Detect which cell encompasses the target text, then output its (X, Y) center coordinate. 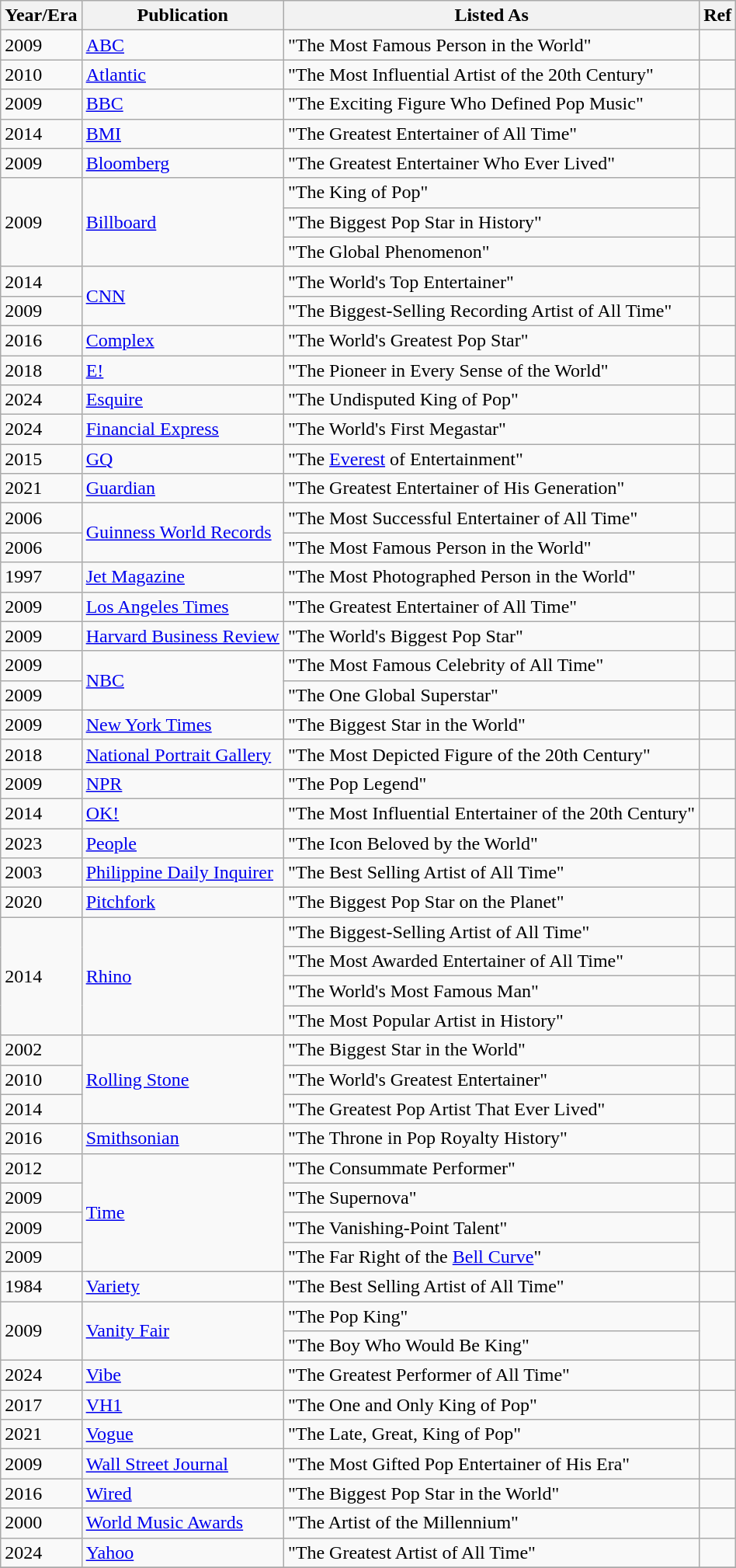
2003 (41, 873)
"The Most Influential Entertainer of the 20th Century" (491, 813)
"The World's Most Famous Man" (491, 991)
"The Icon Beloved by the World" (491, 843)
Atlantic (182, 75)
GQ (182, 459)
New York Times (182, 725)
"The World's Biggest Pop Star" (491, 636)
Harvard Business Review (182, 636)
Guinness World Records (182, 533)
"The Late, Great, King of Pop" (491, 1434)
"The Global Phenomenon" (491, 252)
"The Pioneer in Every Sense of the World" (491, 370)
"The King of Pop" (491, 193)
Variety (182, 1286)
Year/Era (41, 16)
"The Biggest-Selling Artist of All Time" (491, 932)
"The World's Greatest Entertainer" (491, 1080)
Los Angeles Times (182, 607)
2012 (41, 1168)
Guardian (182, 488)
2020 (41, 902)
Vanity Fair (182, 1331)
2023 (41, 843)
BMI (182, 134)
2000 (41, 1523)
Publication (182, 16)
Billboard (182, 222)
2002 (41, 1050)
"The Vanishing-Point Talent" (491, 1227)
"The Biggest Pop Star on the Planet" (491, 902)
"The World's Top Entertainer" (491, 281)
"The Exciting Figure Who Defined Pop Music" (491, 104)
"The Greatest Entertainer Who Ever Lived" (491, 163)
"The Most Gifted Pop Entertainer of His Era" (491, 1464)
"The Biggest Pop Star in the World" (491, 1493)
"The Supernova" (491, 1198)
NBC (182, 680)
VH1 (182, 1405)
"The Throne in Pop Royalty History" (491, 1139)
Complex (182, 340)
"The Everest of Entertainment" (491, 459)
"The Most Depicted Figure of the 20th Century" (491, 754)
Yahoo (182, 1552)
National Portrait Gallery (182, 754)
"The Artist of the Millennium" (491, 1523)
"The Most Successful Entertainer of All Time" (491, 518)
"The One Global Superstar" (491, 695)
OK! (182, 813)
"The Most Popular Artist in History" (491, 1020)
NPR (182, 784)
Philippine Daily Inquirer (182, 873)
Wall Street Journal (182, 1464)
E! (182, 370)
2017 (41, 1405)
Rolling Stone (182, 1080)
"The Far Right of the Bell Curve" (491, 1257)
"The Greatest Performer of All Time" (491, 1375)
"The Greatest Pop Artist That Ever Lived" (491, 1109)
Esquire (182, 400)
"The One and Only King of Pop" (491, 1405)
Rhino (182, 976)
Listed As (491, 16)
"The Most Photographed Person in the World" (491, 577)
"The Most Famous Celebrity of All Time" (491, 666)
"The Consummate Performer" (491, 1168)
"The World's First Megastar" (491, 429)
"The Undisputed King of Pop" (491, 400)
2015 (41, 459)
"The Biggest Pop Star in History" (491, 222)
BBC (182, 104)
CNN (182, 296)
"The Greatest Entertainer of His Generation" (491, 488)
Bloomberg (182, 163)
World Music Awards (182, 1523)
"The World's Greatest Pop Star" (491, 340)
"The Biggest-Selling Recording Artist of All Time" (491, 311)
Ref (717, 16)
"The Greatest Artist of All Time" (491, 1552)
1984 (41, 1286)
"The Most Influential Artist of the 20th Century" (491, 75)
Wired (182, 1493)
Pitchfork (182, 902)
Time (182, 1212)
Smithsonian (182, 1139)
"The Pop Legend" (491, 784)
1997 (41, 577)
Vogue (182, 1434)
Financial Express (182, 429)
Jet Magazine (182, 577)
"The Pop King" (491, 1316)
"The Boy Who Would Be King" (491, 1346)
"The Most Awarded Entertainer of All Time" (491, 961)
People (182, 843)
Vibe (182, 1375)
ABC (182, 45)
